Output the [x, y] coordinate of the center of the cell containing the given text.  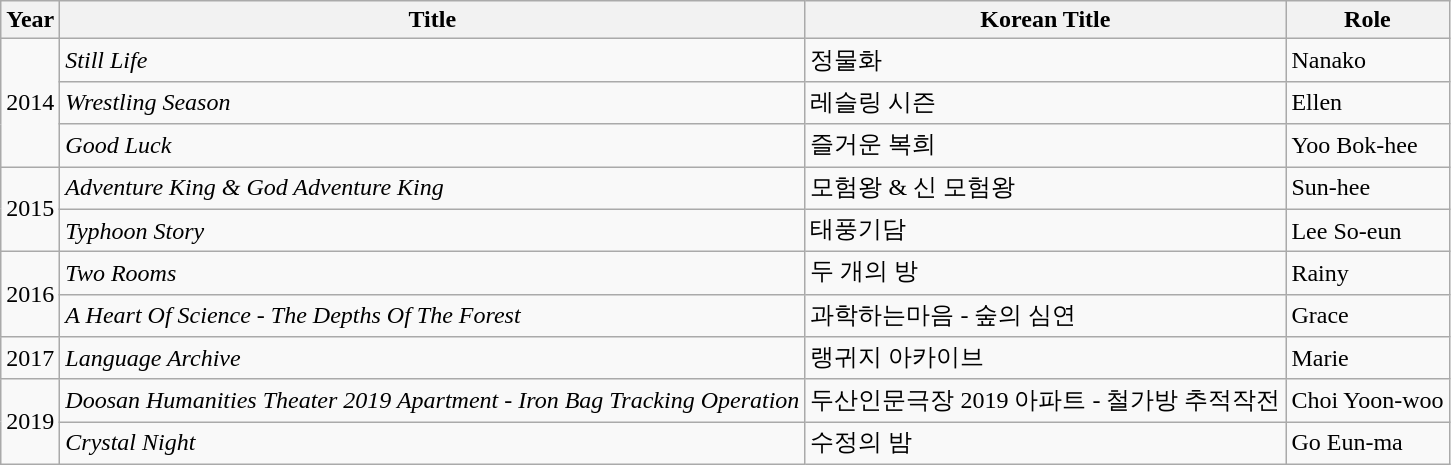
Marie [1368, 358]
Rainy [1368, 274]
2015 [30, 208]
2014 [30, 103]
Role [1368, 20]
태풍기담 [1046, 230]
Two Rooms [432, 274]
2019 [30, 422]
Ellen [1368, 102]
Grace [1368, 316]
Yoo Bok-hee [1368, 146]
레슬링 시즌 [1046, 102]
Sun-hee [1368, 188]
수정의 밤 [1046, 444]
Still Life [432, 60]
Go Eun-ma [1368, 444]
Wrestling Season [432, 102]
2017 [30, 358]
즐거운 복희 [1046, 146]
Title [432, 20]
A Heart Of Science - The Depths Of The Forest [432, 316]
Doosan Humanities Theater 2019 Apartment - Iron Bag Tracking Operation [432, 400]
Typhoon Story [432, 230]
Crystal Night [432, 444]
모험왕 & 신 모험왕 [1046, 188]
Lee So-eun [1368, 230]
Language Archive [432, 358]
Nanako [1368, 60]
Adventure King & God Adventure King [432, 188]
Year [30, 20]
정물화 [1046, 60]
과학하는마음 - 숲의 심연 [1046, 316]
2016 [30, 294]
Korean Title [1046, 20]
Choi Yoon-woo [1368, 400]
랭귀지 아카이브 [1046, 358]
Good Luck [432, 146]
두 개의 방 [1046, 274]
두산인문극장 2019 아파트 - 철가방 추적작전 [1046, 400]
